For the text-containing cell, return its midpoint in [X, Y] coordinate format. 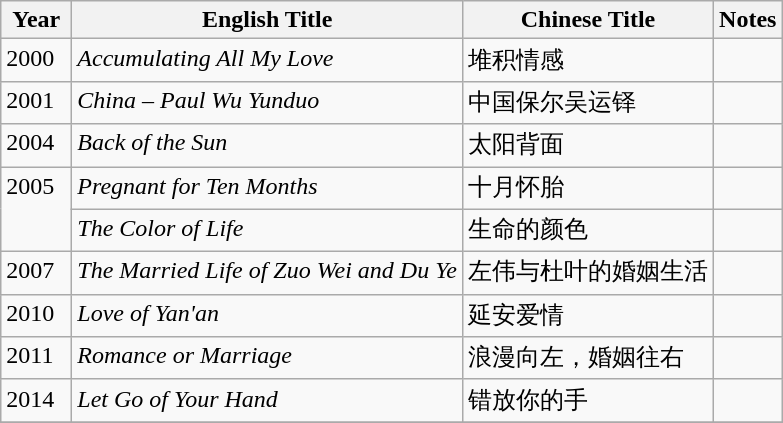
Pregnant for Ten Months [268, 188]
China – Paul Wu Yunduo [268, 102]
English Title [268, 20]
左伟与杜叶的婚姻生活 [588, 274]
2004 [36, 146]
2001 [36, 102]
2014 [36, 400]
2000 [36, 60]
Back of the Sun [268, 146]
Let Go of Your Hand [268, 400]
Chinese Title [588, 20]
2010 [36, 316]
2011 [36, 358]
浪漫向左，婚姻往右 [588, 358]
太阳背面 [588, 146]
延安爱情 [588, 316]
Accumulating All My Love [268, 60]
堆积情感 [588, 60]
十月怀胎 [588, 188]
Romance or Marriage [268, 358]
中国保尔吴运铎 [588, 102]
2007 [36, 274]
Love of Yan'an [268, 316]
生命的颜色 [588, 230]
错放你的手 [588, 400]
Year [36, 20]
2005 [36, 208]
Notes [748, 20]
The Married Life of Zuo Wei and Du Ye [268, 274]
The Color of Life [268, 230]
